Determine the (x, y) coordinate at the center of the cell enclosing the given text.  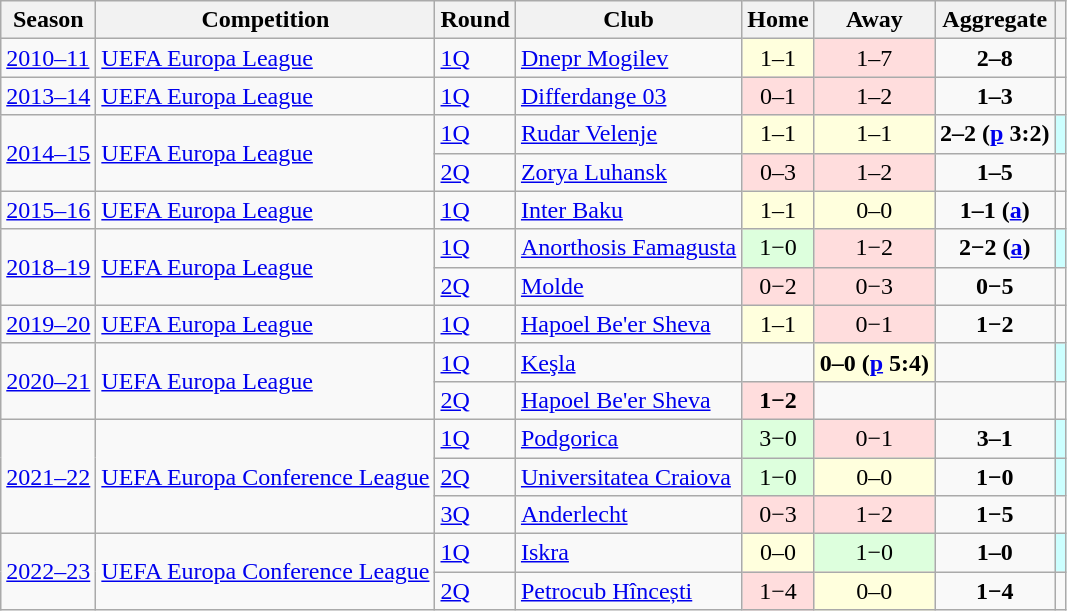
Rudar Velenje (628, 134)
2020–21 (48, 381)
Aggregate (995, 20)
1–0 (995, 553)
2015–16 (48, 210)
2022–23 (48, 572)
1–7 (874, 58)
Away (874, 20)
2−2 (a) (995, 248)
0–0 (p 5:4) (874, 362)
Podgorica (628, 438)
2–2 (p 3:2) (995, 134)
Inter Baku (628, 210)
0−5 (995, 286)
2013–14 (48, 96)
Zorya Luhansk (628, 172)
1−5 (995, 515)
2021–22 (48, 476)
3–1 (995, 438)
Home (778, 20)
1–1 (a) (995, 210)
Differdange 03 (628, 96)
2–8 (995, 58)
Molde (628, 286)
Club (628, 20)
Anderlecht (628, 515)
2018–19 (48, 267)
Universitatea Craiova (628, 477)
2019–20 (48, 324)
1–3 (995, 96)
Dnepr Mogilev (628, 58)
3−0 (778, 438)
Petrocub Hîncești (628, 591)
Anorthosis Famagusta (628, 248)
0−2 (778, 286)
Season (48, 20)
Iskra (628, 553)
Competition (266, 20)
1–5 (995, 172)
0–3 (778, 172)
2010–11 (48, 58)
Keşla (628, 362)
3Q (475, 515)
2014–15 (48, 153)
0–1 (778, 96)
Round (475, 20)
